Return (X, Y) of the center of cell containing provided text 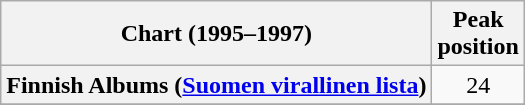
24 (478, 85)
Chart (1995–1997) (216, 34)
Peakposition (478, 34)
Finnish Albums (Suomen virallinen lista) (216, 85)
